Search for the cell housing the specified text and yield its [x, y] center coordinate. 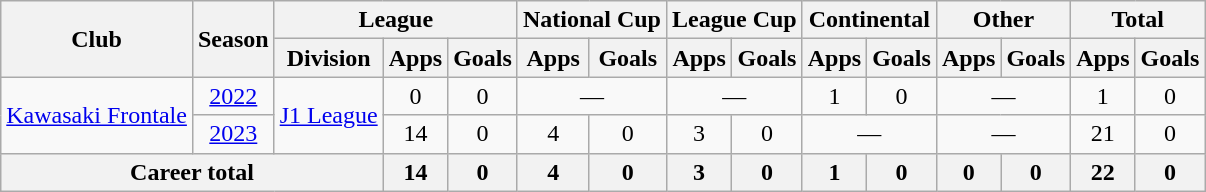
Division [328, 58]
Total [1138, 20]
2022 [233, 96]
Continental [869, 20]
League Cup [734, 20]
National Cup [592, 20]
Career total [192, 172]
22 [1103, 172]
League [396, 20]
Other [1003, 20]
2023 [233, 134]
J1 League [328, 115]
Club [97, 39]
Kawasaki Frontale [97, 115]
Season [233, 39]
21 [1103, 134]
